Output the (x, y) coordinate of the center of the cell containing the given text.  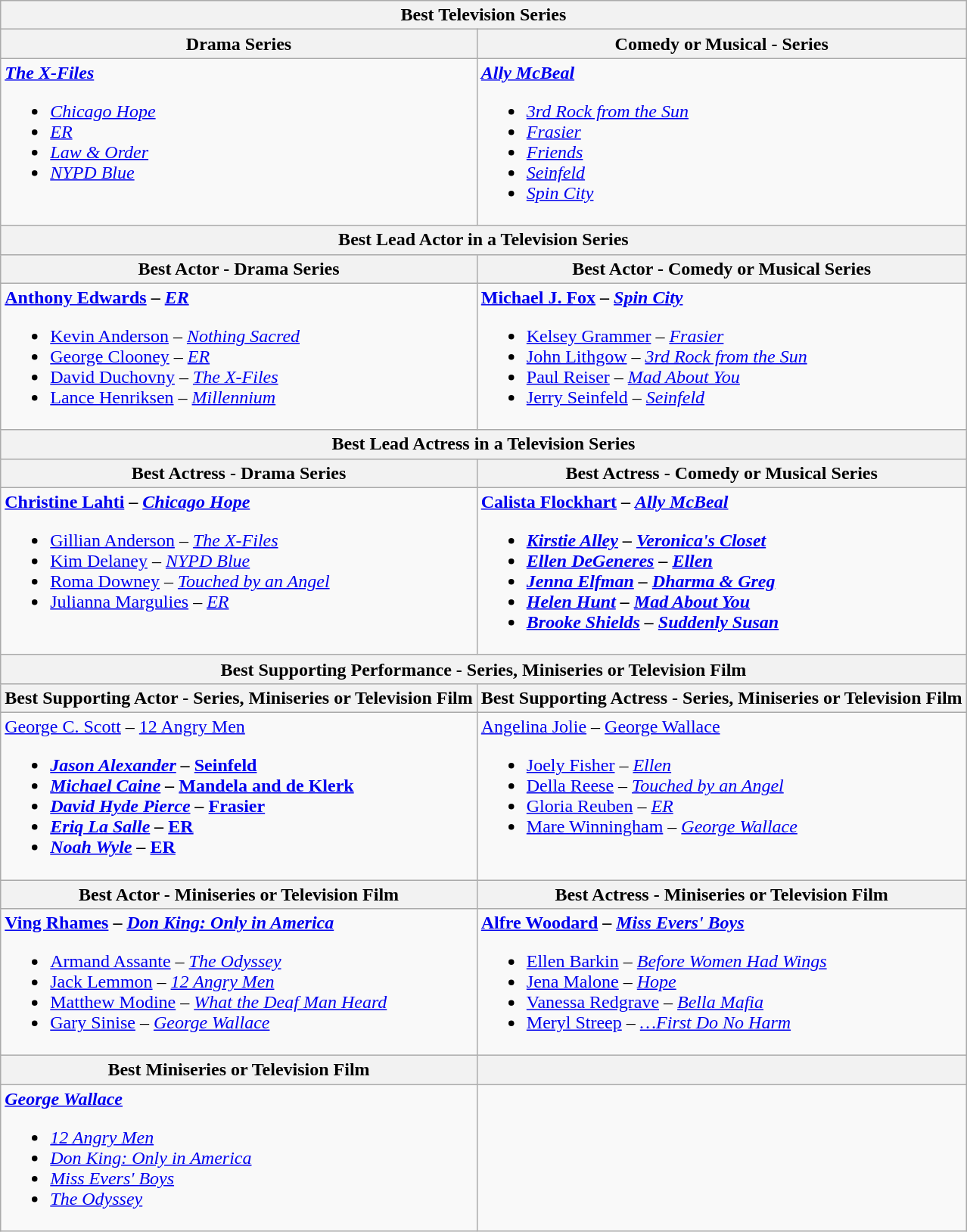
Best Supporting Actress - Series, Miniseries or Television Film (722, 698)
Drama Series (239, 44)
Best Lead Actor in a Television Series (483, 240)
Best Actress - Miniseries or Television Film (722, 894)
Best Television Series (483, 15)
Comedy or Musical - Series (722, 44)
Best Actor - Drama Series (239, 269)
Best Lead Actress in a Television Series (483, 444)
Christine Lahti – Chicago Hope Gillian Anderson – The X-FilesKim Delaney – NYPD BlueRoma Downey – Touched by an AngelJulianna Margulies – ER (239, 571)
Best Actor - Miniseries or Television Film (239, 894)
The X-FilesChicago HopeERLaw & OrderNYPD Blue (239, 142)
Best Supporting Actor - Series, Miniseries or Television Film (239, 698)
Anthony Edwards – ER Kevin Anderson – Nothing SacredGeorge Clooney – ERDavid Duchovny – The X-FilesLance Henriksen – Millennium (239, 356)
Best Miniseries or Television Film (239, 1070)
Michael J. Fox – Spin City Kelsey Grammer – FrasierJohn Lithgow – 3rd Rock from the SunPaul Reiser – Mad About YouJerry Seinfeld – Seinfeld (722, 356)
Best Actress - Comedy or Musical Series (722, 473)
George Wallace12 Angry MenDon King: Only in AmericaMiss Evers' BoysThe Odyssey (239, 1158)
Best Actor - Comedy or Musical Series (722, 269)
Best Actress - Drama Series (239, 473)
Best Supporting Performance - Series, Miniseries or Television Film (483, 669)
Ally McBeal3rd Rock from the SunFrasierFriendsSeinfeldSpin City (722, 142)
Angelina Jolie – George WallaceJoely Fisher – EllenDella Reese – Touched by an AngelGloria Reuben – ERMare Winningham – George Wallace (722, 796)
